Search for the cell housing the specified text and yield its [X, Y] center coordinate. 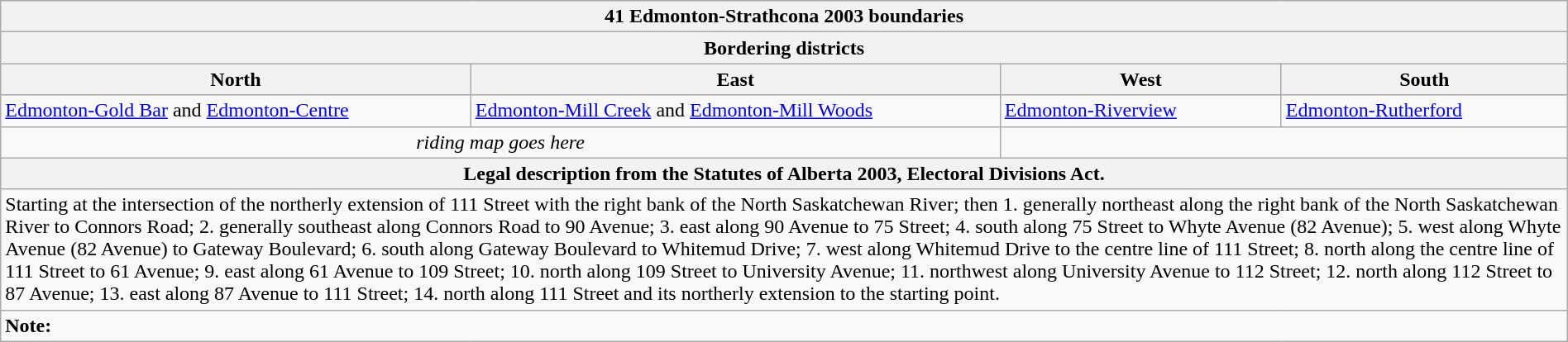
Edmonton-Rutherford [1424, 111]
East [735, 79]
41 Edmonton-Strathcona 2003 boundaries [784, 17]
riding map goes here [501, 142]
North [236, 79]
Bordering districts [784, 48]
Note: [784, 325]
South [1424, 79]
West [1140, 79]
Edmonton-Mill Creek and Edmonton-Mill Woods [735, 111]
Legal description from the Statutes of Alberta 2003, Electoral Divisions Act. [784, 173]
Edmonton-Gold Bar and Edmonton-Centre [236, 111]
Edmonton-Riverview [1140, 111]
